Pinpoint the cell where the given text exists, returning its (x, y) midpoint coordinate. 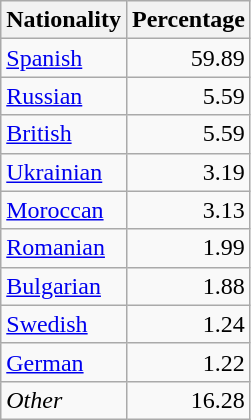
Spanish (64, 58)
16.28 (188, 400)
59.89 (188, 58)
1.22 (188, 362)
1.24 (188, 324)
1.99 (188, 248)
Other (64, 400)
Moroccan (64, 210)
3.13 (188, 210)
Nationality (64, 20)
German (64, 362)
British (64, 134)
Romanian (64, 248)
1.88 (188, 286)
Russian (64, 96)
Percentage (188, 20)
Swedish (64, 324)
Bulgarian (64, 286)
Ukrainian (64, 172)
3.19 (188, 172)
